For the text-containing cell, return its midpoint in [x, y] coordinate format. 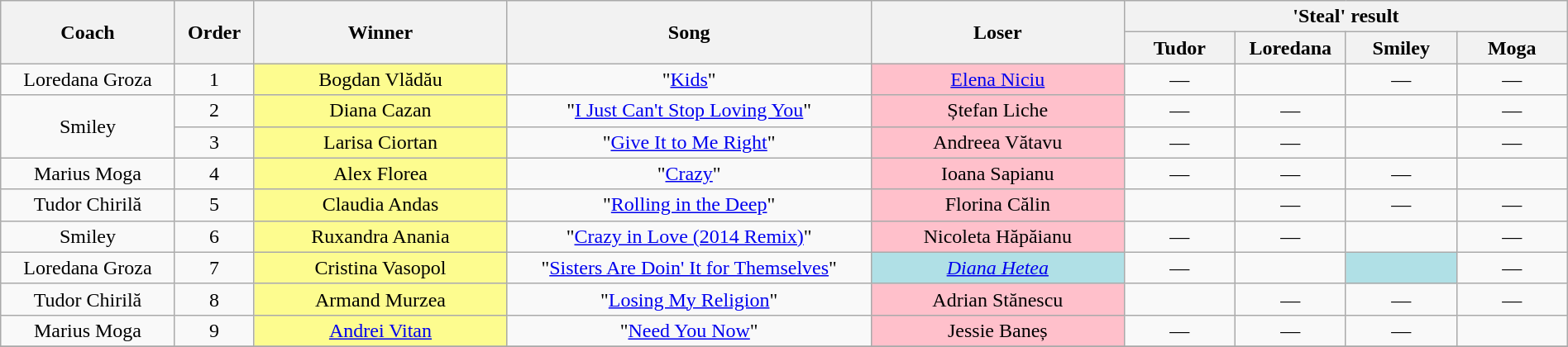
Loredana [1290, 48]
Moga [1512, 48]
Adrian Stănescu [997, 299]
7 [214, 268]
Alex Florea [380, 173]
Order [214, 32]
Winner [380, 32]
"Kids" [689, 79]
9 [214, 330]
Coach [88, 32]
Florina Călin [997, 205]
Diana Cazan [380, 111]
8 [214, 299]
Nicoleta Hăpăianu [997, 236]
Andrei Vitan [380, 330]
4 [214, 173]
'Steal' result [1346, 17]
"I Just Can't Stop Loving You" [689, 111]
"Crazy in Love (2014 Remix)" [689, 236]
"Losing My Religion" [689, 299]
Armand Murzea [380, 299]
2 [214, 111]
Song [689, 32]
Diana Hetea [997, 268]
Tudor [1179, 48]
3 [214, 142]
"Give It to Me Right" [689, 142]
"Sisters Are Doin' It for Themselves" [689, 268]
Ioana Sapianu [997, 173]
Ruxandra Anania [380, 236]
Jessie Baneș [997, 330]
Loser [997, 32]
Elena Niciu [997, 79]
Cristina Vasopol [380, 268]
"Rolling in the Deep" [689, 205]
"Crazy" [689, 173]
Andreea Vătavu [997, 142]
Bogdan Vlădău [380, 79]
6 [214, 236]
"Need You Now" [689, 330]
5 [214, 205]
Larisa Ciortan [380, 142]
Claudia Andas [380, 205]
Ștefan Liche [997, 111]
1 [214, 79]
